Determine the (X, Y) coordinate at the center of the cell enclosing the given text.  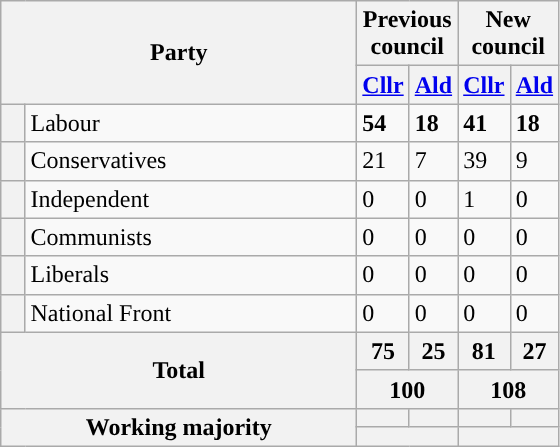
27 (534, 351)
81 (484, 351)
Party (179, 52)
Liberals (191, 275)
39 (484, 161)
Conservatives (191, 161)
41 (484, 123)
75 (383, 351)
9 (534, 161)
Independent (191, 199)
Labour (191, 123)
21 (383, 161)
Total (179, 370)
National Front (191, 313)
1 (484, 199)
Working majority (179, 427)
54 (383, 123)
25 (433, 351)
108 (508, 389)
Previous council (408, 34)
Communists (191, 237)
100 (408, 389)
New council (508, 34)
7 (433, 161)
